Extract the (x, y) coordinate from the center of the cell holding the provided text.  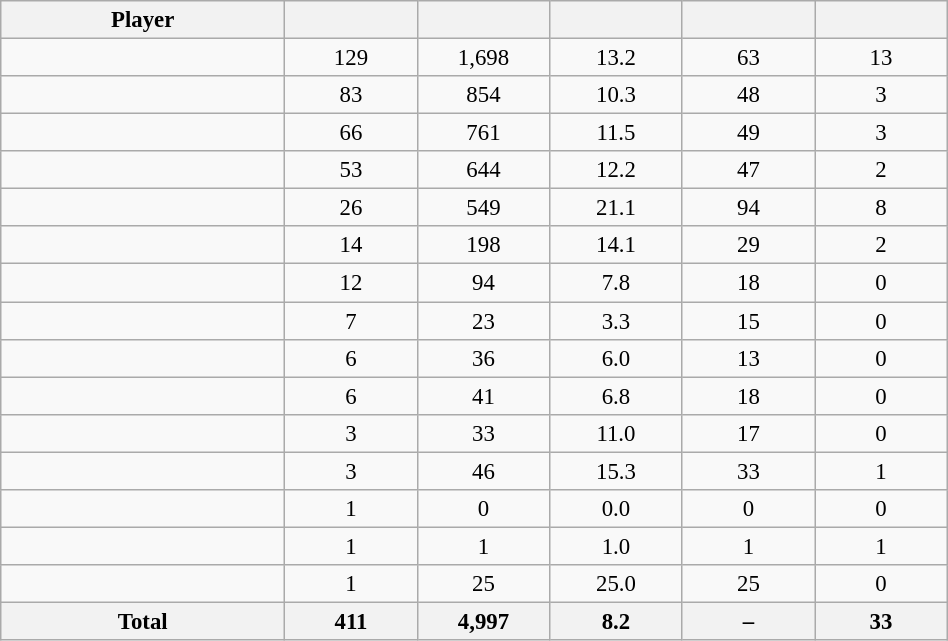
8 (882, 208)
15 (748, 321)
411 (351, 621)
761 (483, 133)
66 (351, 133)
– (748, 621)
549 (483, 208)
4,997 (483, 621)
21.1 (616, 208)
53 (351, 170)
644 (483, 170)
17 (748, 433)
15.3 (616, 471)
26 (351, 208)
83 (351, 95)
1.0 (616, 546)
198 (483, 245)
46 (483, 471)
11.0 (616, 433)
41 (483, 396)
0.0 (616, 509)
47 (748, 170)
49 (748, 133)
6.0 (616, 358)
25.0 (616, 584)
7.8 (616, 283)
7 (351, 321)
129 (351, 58)
13.2 (616, 58)
11.5 (616, 133)
29 (748, 245)
Total (143, 621)
6.8 (616, 396)
3.3 (616, 321)
12 (351, 283)
23 (483, 321)
854 (483, 95)
48 (748, 95)
10.3 (616, 95)
1,698 (483, 58)
8.2 (616, 621)
12.2 (616, 170)
Player (143, 20)
14 (351, 245)
14.1 (616, 245)
63 (748, 58)
36 (483, 358)
